Detect which cell encompasses the target text, then output its [X, Y] center coordinate. 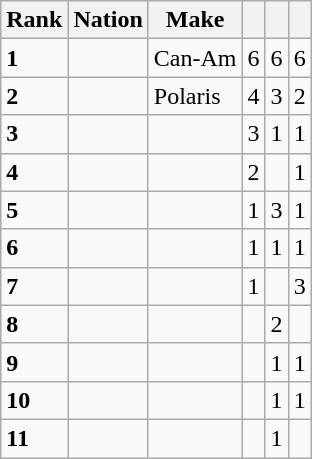
5 [34, 210]
9 [34, 362]
10 [34, 400]
Rank [34, 20]
Make [195, 20]
Polaris [195, 96]
Nation [108, 20]
11 [34, 438]
7 [34, 286]
Can-Am [195, 58]
8 [34, 324]
